Locate the cell with the specified text and output its [X, Y] center coordinate. 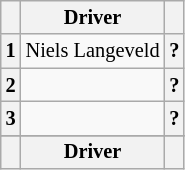
Niels Langeveld [93, 51]
3 [11, 118]
1 [11, 51]
2 [11, 85]
